Detect which cell encompasses the target text, then output its (x, y) center coordinate. 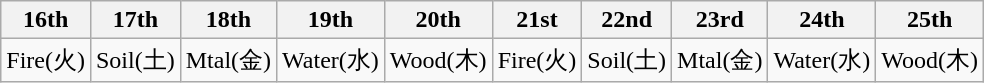
22nd (627, 20)
18th (228, 20)
23rd (720, 20)
20th (438, 20)
21st (537, 20)
25th (930, 20)
17th (135, 20)
19th (331, 20)
16th (46, 20)
24th (822, 20)
